For the text-containing cell, return its midpoint in [x, y] coordinate format. 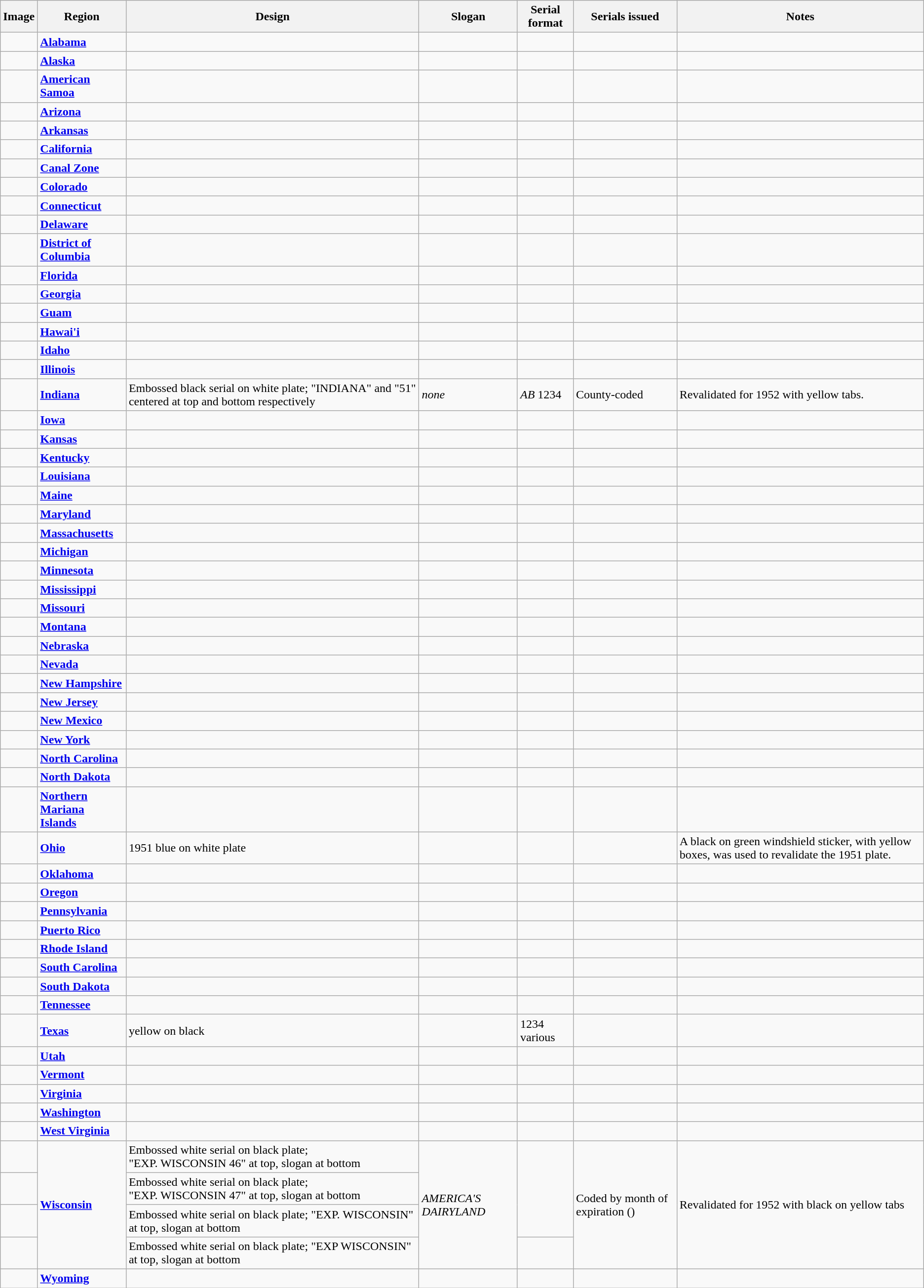
North Carolina [82, 758]
Michigan [82, 551]
Alaska [82, 61]
Oregon [82, 892]
Alabama [82, 42]
Missouri [82, 608]
County-coded [625, 395]
Iowa [82, 420]
Serials issued [625, 17]
Guam [82, 313]
Maryland [82, 514]
New York [82, 740]
Illinois [82, 369]
AMERICA'S DAIRYLAND [468, 1205]
Vermont [82, 1075]
Connecticut [82, 205]
South Dakota [82, 986]
Arizona [82, 112]
Revalidated for 1952 with black on yellow tabs [800, 1205]
American Samoa [82, 86]
Canal Zone [82, 168]
Image [19, 17]
Hawai'i [82, 332]
Arkansas [82, 130]
Nevada [82, 664]
Coded by month of expiration () [625, 1205]
Ohio [82, 848]
Texas [82, 1031]
Idaho [82, 351]
Tennessee [82, 1005]
Mississippi [82, 589]
Revalidated for 1952 with yellow tabs. [800, 395]
California [82, 149]
Montana [82, 627]
Puerto Rico [82, 930]
Virginia [82, 1093]
yellow on black [272, 1031]
New Hampshire [82, 683]
Nebraska [82, 646]
Florida [82, 275]
none [468, 395]
Wyoming [82, 1278]
Minnesota [82, 570]
Kansas [82, 439]
Kentucky [82, 458]
Slogan [468, 17]
Embossed white serial on black plate; "EXP. WISCONSIN 46" at top, slogan at bottom [272, 1156]
Wisconsin [82, 1205]
Georgia [82, 294]
New Mexico [82, 721]
Serial format [545, 17]
Northern Mariana Islands [82, 809]
1951 blue on white plate [272, 848]
Region [82, 17]
Oklahoma [82, 873]
Utah [82, 1056]
Massachusetts [82, 533]
West Virginia [82, 1131]
Embossed white serial on black plate; "EXP. WISCONSIN 47" at top, slogan at bottom [272, 1189]
A black on green windshield sticker, with yellow boxes, was used to revalidate the 1951 plate. [800, 848]
Washington [82, 1112]
Pennsylvania [82, 911]
New Jersey [82, 702]
South Carolina [82, 968]
Design [272, 17]
Notes [800, 17]
Colorado [82, 187]
Maine [82, 495]
Rhode Island [82, 949]
1234various [545, 1031]
North Dakota [82, 777]
Embossed white serial on black plate; "EXP. WISCONSIN" at top, slogan at bottom [272, 1220]
Indiana [82, 395]
Louisiana [82, 476]
Embossed black serial on white plate; "INDIANA" and "51" centered at top and bottom respectively [272, 395]
Embossed white serial on black plate; "EXP WISCONSIN" at top, slogan at bottom [272, 1253]
Delaware [82, 224]
District ofColumbia [82, 250]
AB 1234 [545, 395]
